Scan for the cell matching the given text and deliver its [X, Y] coordinate at center. 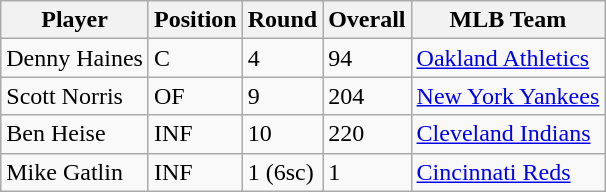
204 [367, 96]
Round [282, 20]
Mike Gatlin [75, 172]
OF [195, 96]
10 [282, 134]
Player [75, 20]
MLB Team [508, 20]
Scott Norris [75, 96]
Position [195, 20]
1 [367, 172]
1 (6sc) [282, 172]
Overall [367, 20]
New York Yankees [508, 96]
4 [282, 58]
94 [367, 58]
9 [282, 96]
Ben Heise [75, 134]
Cleveland Indians [508, 134]
Cincinnati Reds [508, 172]
220 [367, 134]
Oakland Athletics [508, 58]
C [195, 58]
Denny Haines [75, 58]
